Find where the given text appears and provide that cell's center as [x, y] coordinate. 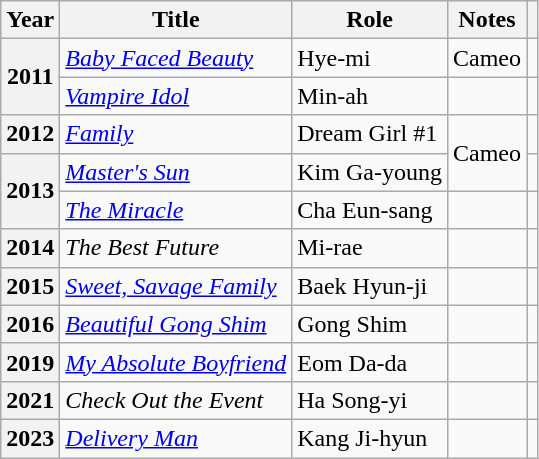
2011 [30, 77]
Master's Sun [176, 172]
Check Out the Event [176, 400]
Eom Da-da [370, 362]
Ha Song-yi [370, 400]
Dream Girl #1 [370, 134]
Role [370, 20]
Kim Ga-young [370, 172]
2019 [30, 362]
Baek Hyun-ji [370, 286]
Hye-mi [370, 58]
The Miracle [176, 210]
My Absolute Boyfriend [176, 362]
Notes [486, 20]
Baby Faced Beauty [176, 58]
2021 [30, 400]
Vampire Idol [176, 96]
2016 [30, 324]
Gong Shim [370, 324]
Year [30, 20]
2015 [30, 286]
Family [176, 134]
The Best Future [176, 248]
2014 [30, 248]
2012 [30, 134]
Beautiful Gong Shim [176, 324]
2023 [30, 438]
2013 [30, 191]
Title [176, 20]
Delivery Man [176, 438]
Kang Ji-hyun [370, 438]
Min-ah [370, 96]
Mi-rae [370, 248]
Cha Eun-sang [370, 210]
Sweet, Savage Family [176, 286]
